Return [X, Y] of the center of cell containing provided text 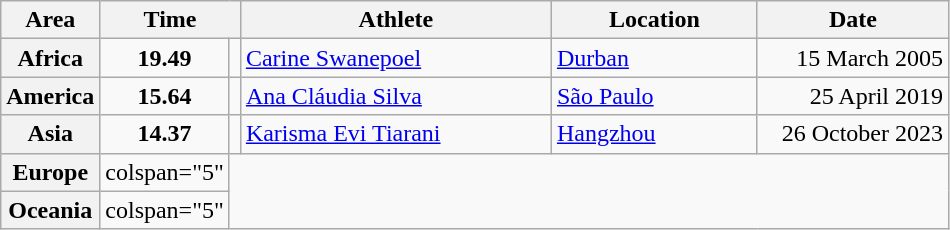
15.64 [165, 96]
Hangzhou [654, 134]
Karisma Evi Tiarani [396, 134]
Time [170, 20]
Europe [50, 172]
Africa [50, 58]
Date [852, 20]
Oceania [50, 210]
São Paulo [654, 96]
15 March 2005 [852, 58]
Athlete [396, 20]
19.49 [165, 58]
Ana Cláudia Silva [396, 96]
14.37 [165, 134]
25 April 2019 [852, 96]
Area [50, 20]
Asia [50, 134]
Carine Swanepoel [396, 58]
26 October 2023 [852, 134]
America [50, 96]
Location [654, 20]
Durban [654, 58]
